Search for the cell housing the specified text and yield its [x, y] center coordinate. 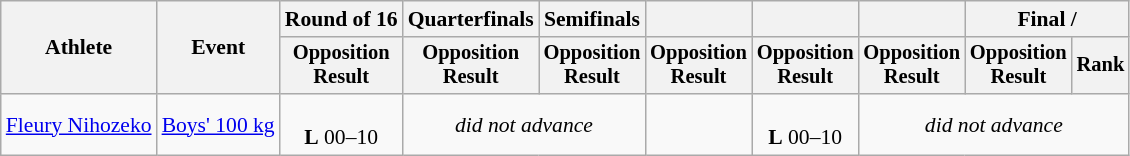
Quarterfinals [471, 19]
Rank [1101, 66]
Final / [1047, 19]
Round of 16 [342, 19]
Athlete [79, 48]
Fleury Nihozeko [79, 124]
Boys' 100 kg [218, 124]
Event [218, 48]
Semifinals [592, 19]
